Find where the given text appears and provide that cell's center as (X, Y) coordinate. 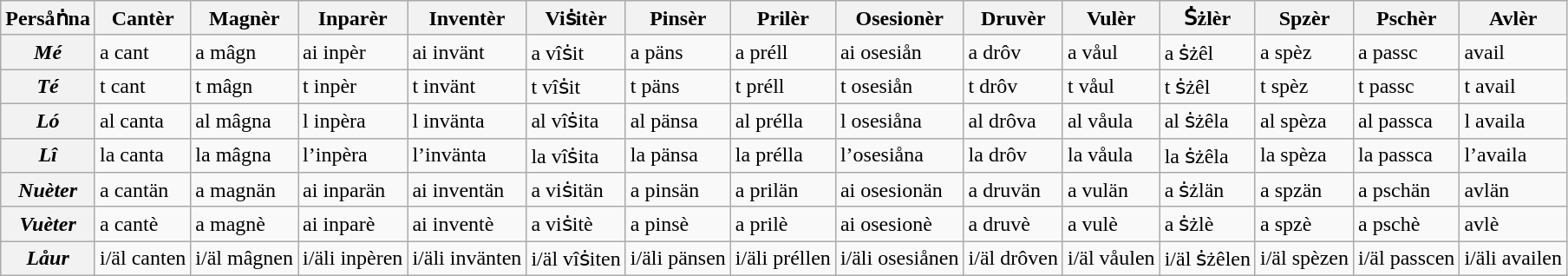
t vîṡit (576, 87)
al prélla (782, 121)
l invänta (467, 121)
la prélla (782, 155)
a pschän (1406, 190)
t våul (1111, 87)
i/äl passcen (1406, 259)
al vîṡita (576, 121)
al passca (1406, 121)
l’inpèra (353, 155)
a pschè (1406, 224)
l osesiåna (899, 121)
ai inparän (353, 190)
Pschèr (1406, 18)
t mâgn (245, 87)
Druvèr (1013, 18)
Lî (49, 155)
ai osesionè (899, 224)
a druvè (1013, 224)
t cant (142, 87)
ai osesionän (899, 190)
a ṡżlän (1207, 190)
i/äl spèzen (1304, 259)
a spèz (1304, 52)
la mâgna (245, 155)
a préll (782, 52)
Pinsèr (678, 18)
a våul (1111, 52)
a cant (142, 52)
ai invänt (467, 52)
la våula (1111, 155)
al våula (1111, 121)
Avlèr (1513, 18)
i/äli préllen (782, 259)
l’availa (1513, 155)
a magnè (245, 224)
t ṡżêl (1207, 87)
i/äl mâgnen (245, 259)
Vuèter (49, 224)
l’osesiåna (899, 155)
Ló (49, 121)
avlän (1513, 190)
t osesiån (899, 87)
a spzè (1304, 224)
la ṡżêla (1207, 155)
a vulè (1111, 224)
i/äl drôven (1013, 259)
ai inventè (467, 224)
a pinsè (678, 224)
t avail (1513, 87)
ai inpèr (353, 52)
al ṡżêla (1207, 121)
a ṡżlè (1207, 224)
i/äl våulen (1111, 259)
a vîṡit (576, 52)
Osesionèr (899, 18)
t päns (678, 87)
t invänt (467, 87)
a vulän (1111, 190)
i/äli pänsen (678, 259)
t passc (1406, 87)
i/äl ṡżêlen (1207, 259)
la canta (142, 155)
t inpèr (353, 87)
a spzän (1304, 190)
Nuèter (49, 190)
al spèza (1304, 121)
Magnèr (245, 18)
i/äl canten (142, 259)
i/äli inpèren (353, 259)
ai osesiån (899, 52)
i/äli availen (1513, 259)
ai inventän (467, 190)
t drôv (1013, 87)
avail (1513, 52)
a druvän (1013, 190)
Låur (49, 259)
al drôva (1013, 121)
al mâgna (245, 121)
a cantän (142, 190)
a pinsän (678, 190)
t préll (782, 87)
a viṡitän (576, 190)
Persåṅna (49, 18)
i/äli osesiånen (899, 259)
a cantè (142, 224)
Mé (49, 52)
ai inparè (353, 224)
a drôv (1013, 52)
Ṡżlèr (1207, 18)
l’invänta (467, 155)
al pänsa (678, 121)
a prilän (782, 190)
l inpèra (353, 121)
l availa (1513, 121)
a mâgn (245, 52)
Vulèr (1111, 18)
Viṡitèr (576, 18)
Inventèr (467, 18)
al canta (142, 121)
a päns (678, 52)
la passca (1406, 155)
a ṡżêl (1207, 52)
la spèza (1304, 155)
la vîṡita (576, 155)
a passc (1406, 52)
t spèz (1304, 87)
Spzèr (1304, 18)
avlè (1513, 224)
Cantèr (142, 18)
Té (49, 87)
a prilè (782, 224)
i/äli invänten (467, 259)
la drôv (1013, 155)
i/äl vîṡiten (576, 259)
la pänsa (678, 155)
a viṡitè (576, 224)
a magnän (245, 190)
Inparèr (353, 18)
Prilèr (782, 18)
